Identify which cell holds the provided text, then report its (x, y) central coordinate. 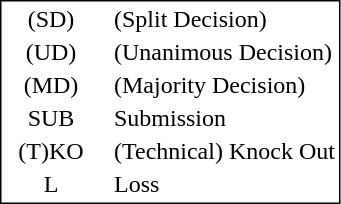
(SD) (50, 19)
(Majority Decision) (224, 85)
(Technical) Knock Out (224, 151)
(Unanimous Decision) (224, 53)
L (50, 185)
Loss (224, 185)
(Split Decision) (224, 19)
(MD) (50, 85)
SUB (50, 119)
Submission (224, 119)
(T)KO (50, 151)
(UD) (50, 53)
